Detect which cell encompasses the target text, then output its (X, Y) center coordinate. 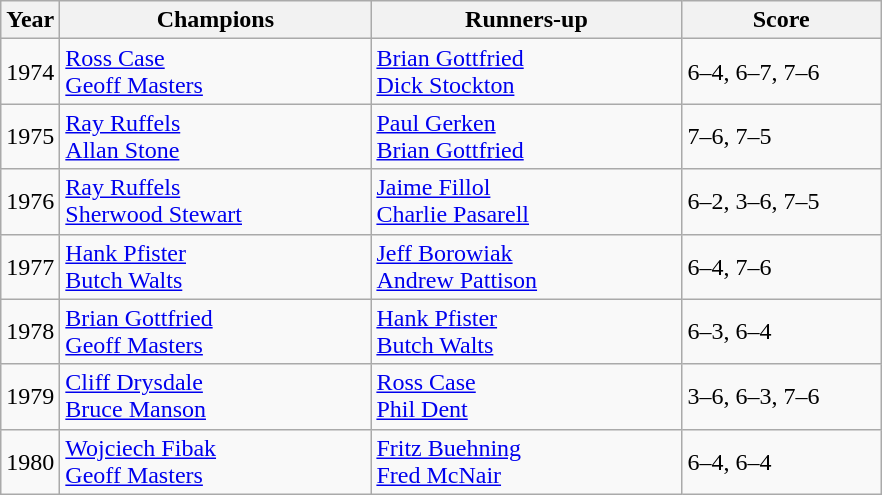
6–4, 6–7, 7–6 (782, 72)
Fritz Buehning Fred McNair (526, 462)
Jeff Borowiak Andrew Pattison (526, 266)
Brian Gottfried Dick Stockton (526, 72)
Runners-up (526, 20)
Ray Ruffels Allan Stone (216, 136)
1974 (30, 72)
Ross Case Phil Dent (526, 396)
7–6, 7–5 (782, 136)
Champions (216, 20)
1979 (30, 396)
6–2, 3–6, 7–5 (782, 202)
1980 (30, 462)
Ray Ruffels Sherwood Stewart (216, 202)
Paul Gerken Brian Gottfried (526, 136)
Brian Gottfried Geoff Masters (216, 332)
Wojciech Fibak Geoff Masters (216, 462)
Year (30, 20)
6–3, 6–4 (782, 332)
Ross Case Geoff Masters (216, 72)
Cliff Drysdale Bruce Manson (216, 396)
Jaime Fillol Charlie Pasarell (526, 202)
3–6, 6–3, 7–6 (782, 396)
1978 (30, 332)
1976 (30, 202)
Score (782, 20)
1975 (30, 136)
1977 (30, 266)
6–4, 7–6 (782, 266)
6–4, 6–4 (782, 462)
